Return the (X, Y) coordinate for the center point of the cell that contains the specified text.  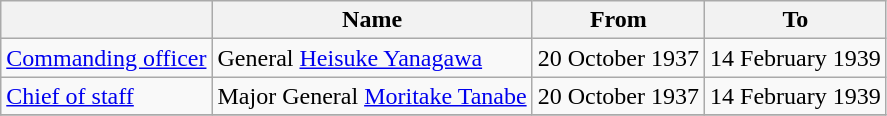
Name (372, 20)
From (618, 20)
Commanding officer (106, 58)
General Heisuke Yanagawa (372, 58)
To (796, 20)
Major General Moritake Tanabe (372, 96)
Chief of staff (106, 96)
